Locate the cell with the specified text and output its [X, Y] center coordinate. 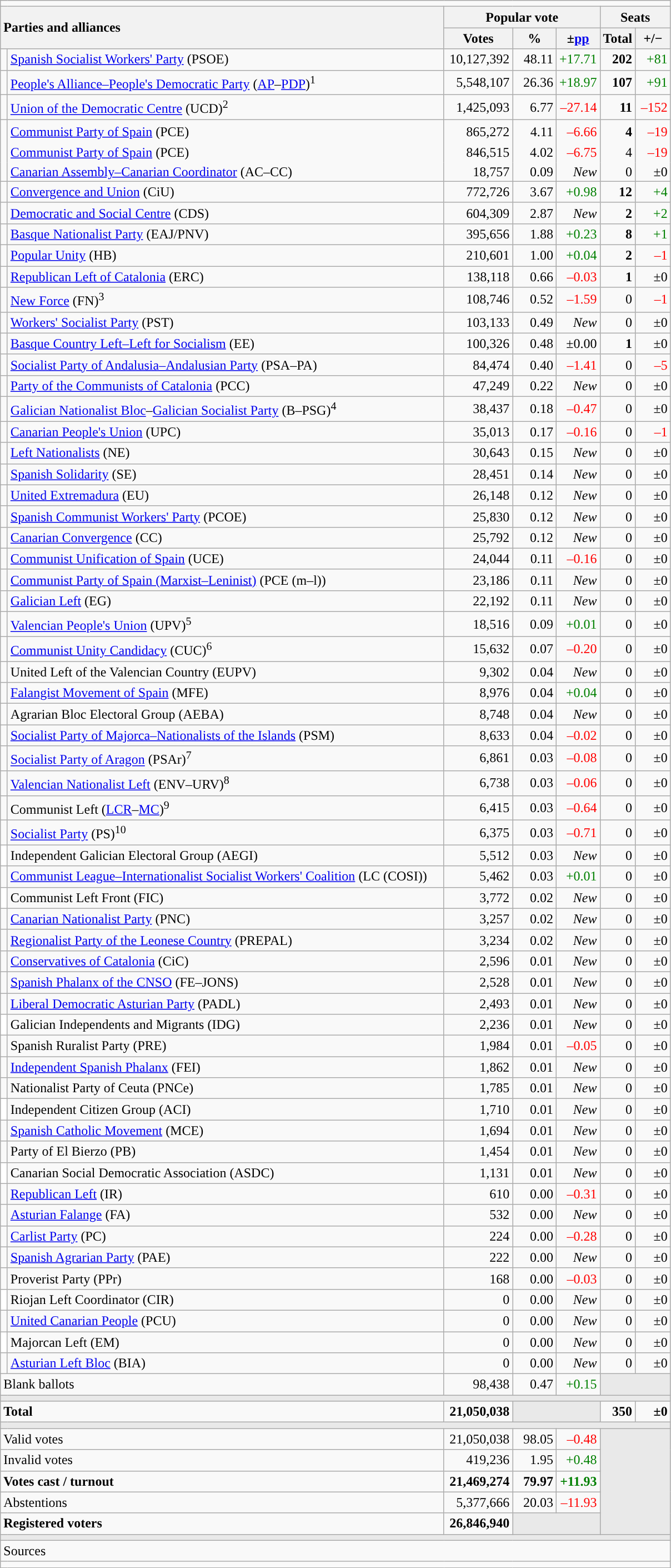
Communist Left (LCR–MC)9 [226, 808]
United Extremadura (EU) [226, 495]
103,133 [478, 322]
3.67 [534, 192]
–5 [653, 365]
Abstentions [222, 1502]
1.95 [534, 1460]
168 [478, 1278]
+0.23 [578, 234]
–0.47 [578, 409]
–0.71 [578, 833]
224 [478, 1236]
–152 [653, 108]
24,044 [478, 559]
15,632 [478, 649]
Liberal Democratic Asturian Party (PADL) [226, 1004]
Communist Unification of Spain (UCE) [226, 559]
Asturian Left Bloc (BIA) [226, 1363]
–0.31 [578, 1194]
+0.48 [578, 1460]
Majorcan Left (EM) [226, 1342]
–6.75 [578, 153]
Galician Independents and Migrants (IDG) [226, 1025]
6,738 [478, 783]
Spanish Solidarity (SE) [226, 474]
8,633 [478, 735]
6,375 [478, 833]
Falangist Movement of Spain (MFE) [226, 693]
+0.15 [578, 1385]
0.14 [534, 474]
+17.71 [578, 59]
+0.98 [578, 192]
±pp [578, 38]
6.77 [534, 108]
2,596 [478, 961]
United Canarian People (PCU) [226, 1321]
Socialist Party of Majorca–Nationalists of the Islands (PSM) [226, 735]
3,772 [478, 898]
4.11 [534, 131]
Parties and alliances [222, 28]
2,528 [478, 982]
0.22 [534, 386]
1.00 [534, 255]
350 [618, 1412]
610 [478, 1194]
84,474 [478, 365]
18,757 [478, 172]
Valid votes [222, 1439]
2.87 [534, 213]
1,694 [478, 1131]
Proverist Party (PPr) [226, 1278]
Basque Nationalist Party (EAJ/PNV) [226, 234]
Conservatives of Catalonia (CiC) [226, 961]
Invalid votes [222, 1460]
1,454 [478, 1152]
1.88 [534, 234]
Left Nationalists (NE) [226, 453]
Spanish Catholic Movement (MCE) [226, 1131]
5,548,107 [478, 82]
–0.02 [578, 735]
Convergence and Union (CiU) [226, 192]
+/− [653, 38]
12 [618, 192]
Canarian Nationalist Party (PNC) [226, 919]
Registered voters [222, 1524]
3,234 [478, 940]
18,516 [478, 625]
3,257 [478, 919]
38,437 [478, 409]
1,710 [478, 1109]
+18.97 [578, 82]
Seats [635, 17]
Independent Spanish Phalanx (FEI) [226, 1067]
108,746 [478, 300]
–11.93 [578, 1502]
Spanish Ruralist Party (PRE) [226, 1046]
–1.59 [578, 300]
11 [618, 108]
2,236 [478, 1025]
Carlist Party (PC) [226, 1236]
+81 [653, 59]
0.07 [534, 649]
+91 [653, 82]
–0.08 [578, 758]
Canarian People's Union (UPC) [226, 432]
Popular vote [522, 17]
Spanish Communist Workers' Party (PCOE) [226, 516]
9,302 [478, 672]
48.11 [534, 59]
+4 [653, 192]
138,118 [478, 277]
35,013 [478, 432]
100,326 [478, 344]
0.15 [534, 453]
1,425,093 [478, 108]
5,377,666 [478, 1502]
Basque Country Left–Left for Socialism (EE) [226, 344]
Canarian Assembly–Canarian Coordinator (AC–CC) [226, 172]
–6.66 [578, 131]
Votes [478, 38]
98,438 [478, 1385]
22,192 [478, 601]
98.05 [534, 1439]
Communist Left Front (FIC) [226, 898]
Union of the Democratic Centre (UCD)2 [226, 108]
0.49 [534, 322]
–27.14 [578, 108]
Canarian Convergence (CC) [226, 537]
846,515 [478, 153]
Nationalist Party of Ceuta (PNCe) [226, 1088]
People's Alliance–People's Democratic Party (AP–PDP)1 [226, 82]
Republican Left (IR) [226, 1194]
Party of El Bierzo (PB) [226, 1152]
25,830 [478, 516]
865,272 [478, 131]
1,984 [478, 1046]
–0.64 [578, 808]
6,415 [478, 808]
1,862 [478, 1067]
% [534, 38]
21,469,274 [478, 1481]
Independent Galician Electoral Group (AEGI) [226, 855]
6,861 [478, 758]
604,309 [478, 213]
Agrarian Bloc Electoral Group (AEBA) [226, 714]
Galician Nationalist Bloc–Galician Socialist Party (B–PSG)4 [226, 409]
Republican Left of Catalonia (ERC) [226, 277]
Communist Party of Spain (Marxist–Leninist) (PCE (m–l)) [226, 580]
+1 [653, 234]
222 [478, 1257]
79.97 [534, 1481]
395,656 [478, 234]
Popular Unity (HB) [226, 255]
26.36 [534, 82]
–0.48 [578, 1439]
28,451 [478, 474]
4.02 [534, 153]
Spanish Agrarian Party (PAE) [226, 1257]
Regionalist Party of the Leonese Country (PREPAL) [226, 940]
Independent Citizen Group (ACI) [226, 1109]
Canarian Social Democratic Association (ASDC) [226, 1173]
–0.28 [578, 1236]
Communist Unity Candidacy (CUC)6 [226, 649]
–0.06 [578, 783]
–0.20 [578, 649]
532 [478, 1215]
Workers' Socialist Party (PST) [226, 322]
–0.05 [578, 1046]
Socialist Party of Andalusia–Andalusian Party (PSA–PA) [226, 365]
20.03 [534, 1502]
107 [618, 82]
Riojan Left Coordinator (CIR) [226, 1300]
Valencian People's Union (UPV)5 [226, 625]
0.48 [534, 344]
0.17 [534, 432]
419,236 [478, 1460]
5,512 [478, 855]
Spanish Socialist Workers' Party (PSOE) [226, 59]
Sources [335, 1551]
202 [618, 59]
Socialist Party of Aragon (PSAr)7 [226, 758]
210,601 [478, 255]
25,792 [478, 537]
2,493 [478, 1004]
10,127,392 [478, 59]
Party of the Communists of Catalonia (PCC) [226, 386]
23,186 [478, 580]
0.40 [534, 365]
0.66 [534, 277]
26,846,940 [478, 1524]
Votes cast / turnout [222, 1481]
0.18 [534, 409]
5,462 [478, 877]
1,785 [478, 1088]
Democratic and Social Centre (CDS) [226, 213]
New Force (FN)3 [226, 300]
Blank ballots [222, 1385]
8,976 [478, 693]
+11.93 [578, 1481]
30,643 [478, 453]
United Left of the Valencian Country (EUPV) [226, 672]
Spanish Phalanx of the CNSO (FE–JONS) [226, 982]
0.52 [534, 300]
772,726 [478, 192]
Galician Left (EG) [226, 601]
Socialist Party (PS)10 [226, 833]
8,748 [478, 714]
Valencian Nationalist Left (ENV–URV)8 [226, 783]
–1.41 [578, 365]
Communist League–Internationalist Socialist Workers' Coalition (LC (COSI)) [226, 877]
47,249 [478, 386]
±0.00 [578, 344]
1,131 [478, 1173]
0.47 [534, 1385]
Asturian Falange (FA) [226, 1215]
+2 [653, 213]
8 [618, 234]
26,148 [478, 495]
